Capture the cell that displays the provided text and extract its [X, Y] central coordinate. 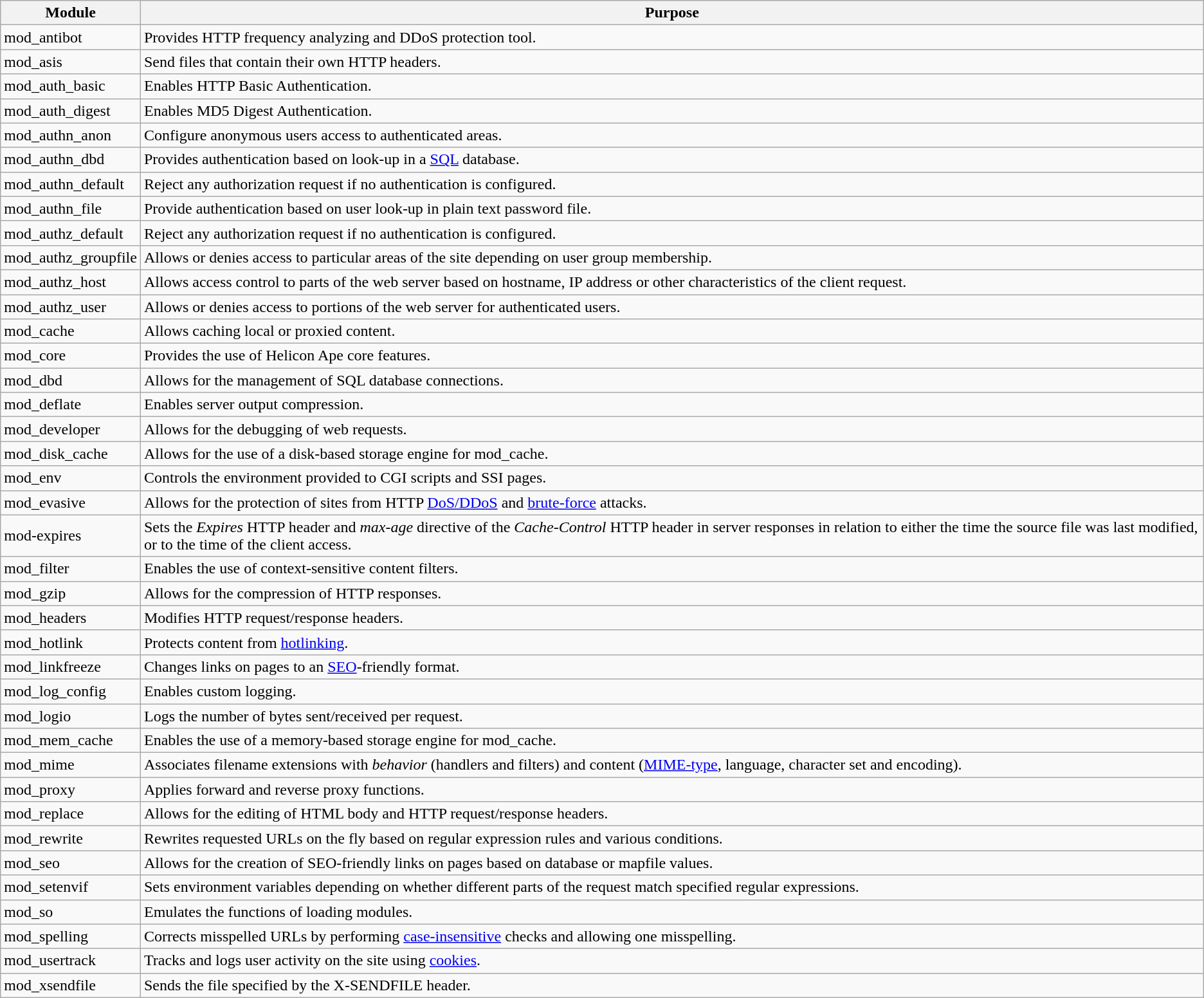
Provides authentication based on look-up in a SQL database. [671, 160]
mod_replace [71, 814]
mod_linkfreeze [71, 667]
mod_authz_user [71, 307]
Purpose [671, 13]
mod_authn_anon [71, 135]
mod_xsendfile [71, 985]
Enables custom logging. [671, 691]
mod_filter [71, 569]
Rewrites requested URLs on the fly based on regular expression rules and various conditions. [671, 838]
mod_so [71, 912]
mod_seo [71, 863]
Provide authentication based on user look-up in plain text password file. [671, 208]
mod_authz_default [71, 233]
mod_rewrite [71, 838]
Send files that contain their own HTTP headers. [671, 62]
Emulates the functions of loading modules. [671, 912]
Allows for the debugging of web requests. [671, 429]
mod-expires [71, 535]
Allows for the compression of HTTP responses. [671, 593]
Corrects misspelled URLs by performing case-insensitive checks and allowing one misspelling. [671, 936]
mod_authn_file [71, 208]
mod_proxy [71, 790]
Allows or denies access to particular areas of the site depending on user group membership. [671, 257]
mod_developer [71, 429]
mod_env [71, 478]
mod_authz_groupfile [71, 257]
Sends the file specified by the X-SENDFILE header. [671, 985]
Provides HTTP frequency analyzing and DDoS protection tool. [671, 37]
mod_spelling [71, 936]
mod_auth_basic [71, 86]
Allows for the protection of sites from HTTP DoS/DDoS and brute-force attacks. [671, 503]
Modifies HTTP request/response headers. [671, 618]
Changes links on pages to an SEO-friendly format. [671, 667]
Logs the number of bytes sent/received per request. [671, 716]
Associates filename extensions with behavior (handlers and filters) and content (MIME-type, language, character set and encoding). [671, 765]
mod_setenvif [71, 887]
mod_auth_digest [71, 111]
mod_asis [71, 62]
mod_core [71, 356]
Controls the environment provided to CGI scripts and SSI pages. [671, 478]
Allows or denies access to portions of the web server for authenticated users. [671, 307]
mod_logio [71, 716]
Allows caching local or proxied content. [671, 331]
mod_dbd [71, 380]
Enables the use of context-sensitive content filters. [671, 569]
Allows for the management of SQL database connections. [671, 380]
mod_antibot [71, 37]
Applies forward and reverse proxy functions. [671, 790]
mod_authn_default [71, 184]
Allows for the editing of HTML body and HTTP request/response headers. [671, 814]
mod_log_config [71, 691]
mod_mem_cache [71, 741]
mod_disk_cache [71, 454]
Protects content from hotlinking. [671, 642]
Sets environment variables depending on whether different parts of the request match specified regular expressions. [671, 887]
mod_authn_dbd [71, 160]
mod_cache [71, 331]
Tracks and logs user activity on the site using cookies. [671, 961]
mod_headers [71, 618]
mod_gzip [71, 593]
Enables the use of a memory-based storage engine for mod_cache. [671, 741]
mod_hotlink [71, 642]
Configure anonymous users access to authenticated areas. [671, 135]
Allows for the creation of SEO-friendly links on pages based on database or mapfile values. [671, 863]
Enables MD5 Digest Authentication. [671, 111]
Allows for the use of a disk-based storage engine for mod_cache. [671, 454]
Allows access control to parts of the web server based on hostname, IP address or other characteristics of the client request. [671, 282]
mod_mime [71, 765]
mod_deflate [71, 405]
Module [71, 13]
Provides the use of Helicon Ape core features. [671, 356]
Enables HTTP Basic Authentication. [671, 86]
Enables server output compression. [671, 405]
mod_authz_host [71, 282]
mod_evasive [71, 503]
mod_usertrack [71, 961]
